Search for the cell housing the specified text and yield its (x, y) center coordinate. 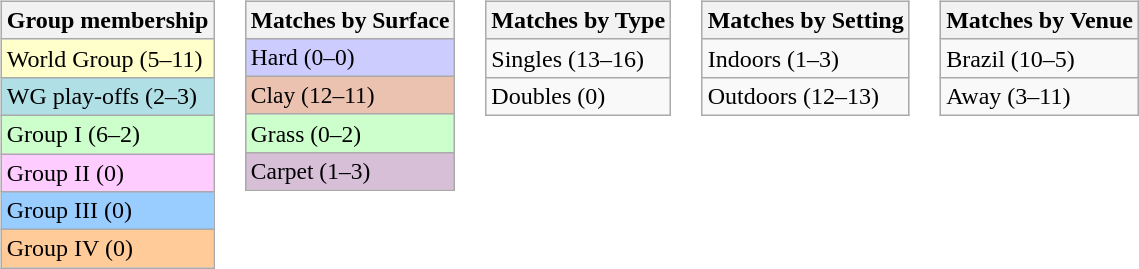
Outdoors (12–13) (806, 96)
World Group (5–11) (108, 58)
Doubles (0) (578, 96)
Hard (0–0) (350, 58)
Brazil (10–5) (1040, 58)
Indoors (1–3) (806, 58)
Clay (12–11) (350, 96)
Group I (6–2) (108, 134)
Matches by Venue (1040, 20)
Singles (13–16) (578, 58)
Group II (0) (108, 173)
Group membership (108, 20)
Group III (0) (108, 211)
WG play-offs (2–3) (108, 96)
Matches by Type (578, 20)
Matches by Surface (350, 20)
Group IV (0) (108, 249)
Matches by Setting (806, 20)
Away (3–11) (1040, 96)
Carpet (1–3) (350, 171)
Grass (0–2) (350, 133)
